Scan for the cell matching the given text and deliver its [x, y] coordinate at center. 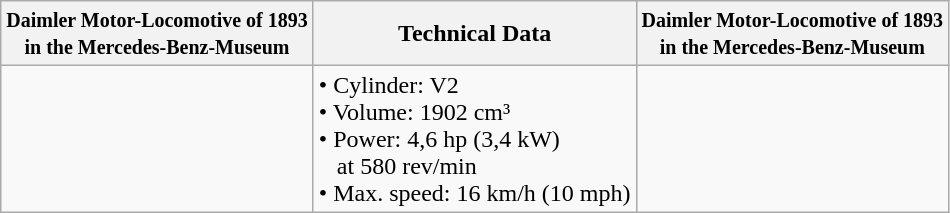
• Cylinder: V2• Volume: 1902 cm³• Power: 4,6 hp (3,4 kW) at 580 rev/min• Max. speed: 16 km/h (10 mph) [474, 139]
Technical Data [474, 34]
